Return the [x, y] coordinate for the center point of the cell that contains the specified text.  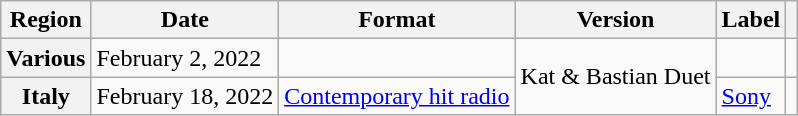
February 18, 2022 [185, 96]
Contemporary hit radio [397, 96]
Label [751, 20]
Sony [751, 96]
Region [46, 20]
Version [616, 20]
Format [397, 20]
Date [185, 20]
Kat & Bastian Duet [616, 77]
Italy [46, 96]
Various [46, 58]
February 2, 2022 [185, 58]
